Extract the (x, y) coordinate from the center of the cell holding the provided text.  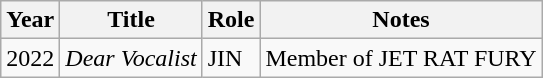
Notes (401, 20)
Role (231, 20)
Member of JET RAT FURY (401, 58)
Title (131, 20)
JIN (231, 58)
2022 (30, 58)
Dear Vocalist (131, 58)
Year (30, 20)
